Detect which cell encompasses the target text, then output its (X, Y) center coordinate. 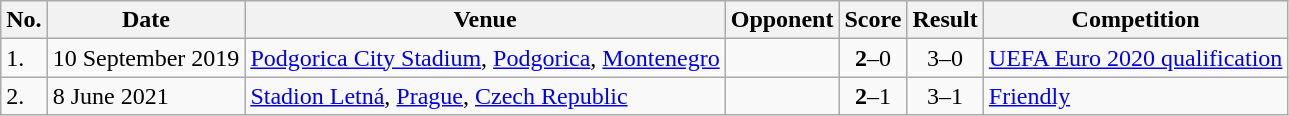
2–1 (873, 96)
No. (24, 20)
Opponent (782, 20)
UEFA Euro 2020 qualification (1136, 58)
Stadion Letná, Prague, Czech Republic (485, 96)
Date (146, 20)
Podgorica City Stadium, Podgorica, Montenegro (485, 58)
10 September 2019 (146, 58)
3–1 (945, 96)
Venue (485, 20)
3–0 (945, 58)
2. (24, 96)
Result (945, 20)
Friendly (1136, 96)
8 June 2021 (146, 96)
2–0 (873, 58)
Competition (1136, 20)
Score (873, 20)
1. (24, 58)
